Output the (X, Y) coordinate of the center of the cell containing the given text.  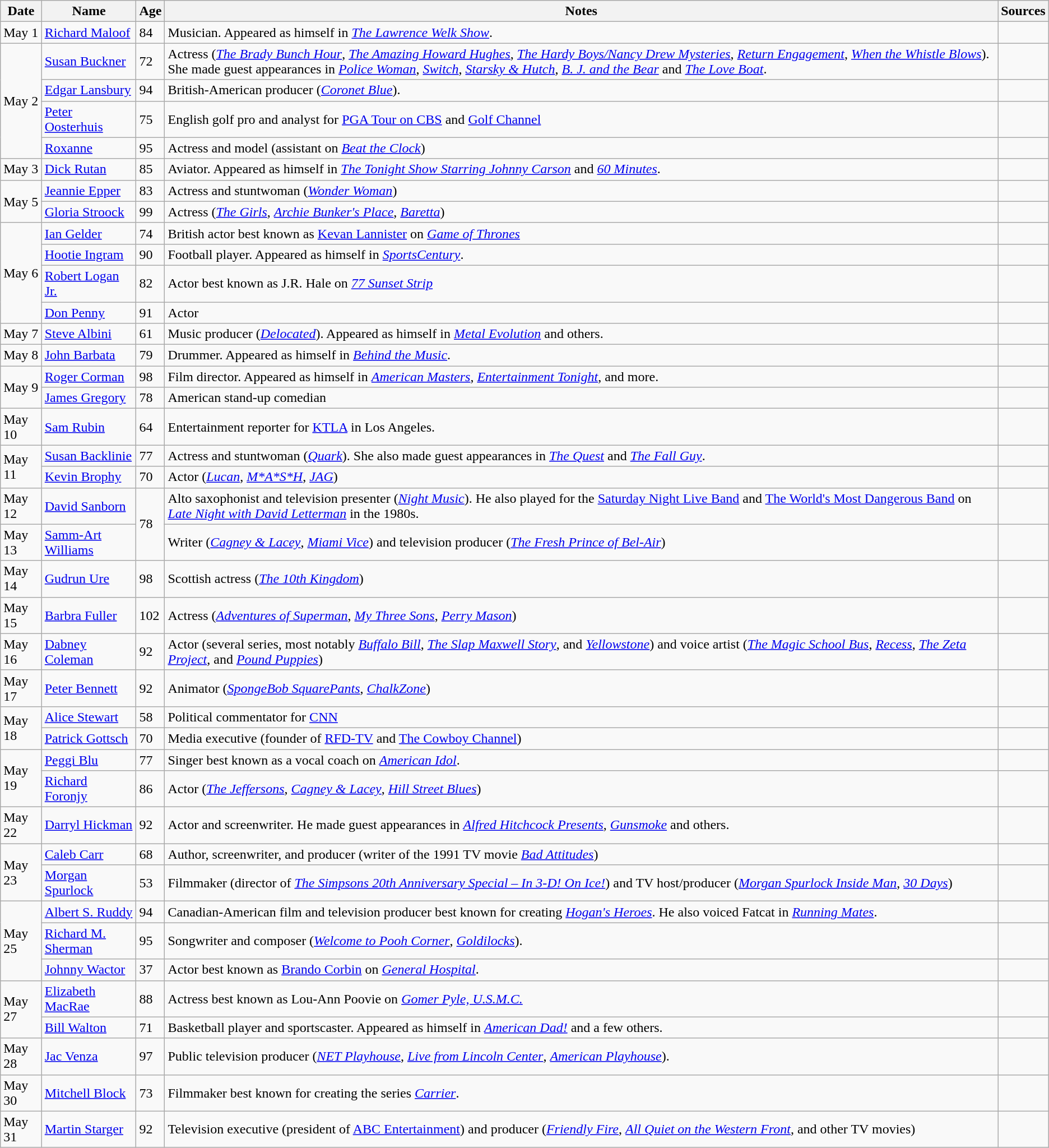
Public television producer (NET Playhouse, Live from Lincoln Center, American Playhouse). (582, 1056)
Aviator. Appeared as himself in The Tonight Show Starring Johnny Carson and 60 Minutes. (582, 169)
102 (150, 615)
Don Penny (89, 312)
84 (150, 33)
Music producer (Delocated). Appeared as himself in Metal Evolution and others. (582, 334)
Kevin Brophy (89, 477)
Patrick Gottsch (89, 738)
May 30 (21, 1093)
Actress (Adventures of Superman, My Three Sons, Perry Mason) (582, 615)
May 13 (21, 543)
79 (150, 355)
May 22 (21, 825)
Author, screenwriter, and producer (writer of the 1991 TV movie Bad Attitudes) (582, 854)
Richard Maloof (89, 33)
53 (150, 883)
Actor (The Jeffersons, Cagney & Lacey, Hill Street Blues) (582, 789)
75 (150, 119)
Steve Albini (89, 334)
99 (150, 212)
Drummer. Appeared as himself in Behind the Music. (582, 355)
90 (150, 254)
Richard Foronjy (89, 789)
May 6 (21, 272)
British actor best known as Kevan Lannister on Game of Thrones (582, 233)
Actress and model (assistant on Beat the Clock) (582, 148)
Dabney Coleman (89, 651)
May 25 (21, 941)
85 (150, 169)
Jeannie Epper (89, 191)
Age (150, 11)
Samm-Art Williams (89, 543)
May 9 (21, 387)
Name (89, 11)
Gudrun Ure (89, 578)
Mitchell Block (89, 1093)
English golf pro and analyst for PGA Tour on CBS and Golf Channel (582, 119)
Peggi Blu (89, 760)
May 8 (21, 355)
Sources (1023, 11)
Martin Starger (89, 1129)
Albert S. Ruddy (89, 912)
Hootie Ingram (89, 254)
Jac Venza (89, 1056)
May 31 (21, 1129)
May 10 (21, 427)
Television executive (president of ABC Entertainment) and producer (Friendly Fire, All Quiet on the Western Front, and other TV movies) (582, 1129)
58 (150, 717)
May 15 (21, 615)
May 2 (21, 101)
Singer best known as a vocal coach on American Idol. (582, 760)
Songwriter and composer (Welcome to Pooh Corner, Goldilocks). (582, 941)
May 18 (21, 728)
Actor best known as Brando Corbin on General Hospital. (582, 970)
May 19 (21, 778)
May 1 (21, 33)
88 (150, 999)
May 28 (21, 1056)
Actress (The Girls, Archie Bunker's Place, Baretta) (582, 212)
Peter Bennett (89, 688)
May 27 (21, 1009)
Filmmaker (director of The Simpsons 20th Anniversary Special – In 3-D! On Ice!) and TV host/producer (Morgan Spurlock Inside Man, 30 Days) (582, 883)
Peter Oosterhuis (89, 119)
John Barbata (89, 355)
Animator (SpongeBob SquarePants, ChalkZone) (582, 688)
Alice Stewart (89, 717)
May 7 (21, 334)
73 (150, 1093)
Film director. Appeared as himself in American Masters, Entertainment Tonight, and more. (582, 377)
May 23 (21, 872)
Entertainment reporter for KTLA in Los Angeles. (582, 427)
May 5 (21, 201)
Morgan Spurlock (89, 883)
Date (21, 11)
Canadian-American film and television producer best known for creating Hogan's Heroes. He also voiced Fatcat in Running Mates. (582, 912)
68 (150, 854)
Roxanne (89, 148)
Writer (Cagney & Lacey, Miami Vice) and television producer (The Fresh Prince of Bel-Air) (582, 543)
Notes (582, 11)
Elizabeth MacRae (89, 999)
Actor best known as J.R. Hale on 77 Sunset Strip (582, 284)
Gloria Stroock (89, 212)
Barbra Fuller (89, 615)
Richard M. Sherman (89, 941)
Actress and stuntwoman (Wonder Woman) (582, 191)
Robert Logan Jr. (89, 284)
May 11 (21, 466)
Media executive (founder of RFD-TV and The Cowboy Channel) (582, 738)
May 12 (21, 506)
May 3 (21, 169)
May 16 (21, 651)
Musician. Appeared as himself in The Lawrence Welk Show. (582, 33)
74 (150, 233)
37 (150, 970)
May 17 (21, 688)
Football player. Appeared as himself in SportsCentury. (582, 254)
91 (150, 312)
James Gregory (89, 398)
72 (150, 62)
83 (150, 191)
American stand-up comedian (582, 398)
Actor (582, 312)
Actor and screenwriter. He made guest appearances in Alfred Hitchcock Presents, Gunsmoke and others. (582, 825)
Actress and stuntwoman (Quark). She also made guest appearances in The Quest and The Fall Guy. (582, 456)
Susan Buckner (89, 62)
Darryl Hickman (89, 825)
Caleb Carr (89, 854)
Roger Corman (89, 377)
Ian Gelder (89, 233)
Actor (Lucan, M*A*S*H, JAG) (582, 477)
May 14 (21, 578)
71 (150, 1027)
Edgar Lansbury (89, 90)
Sam Rubin (89, 427)
Scottish actress (The 10th Kingdom) (582, 578)
Susan Backlinie (89, 456)
61 (150, 334)
David Sanborn (89, 506)
82 (150, 284)
Actress best known as Lou-Ann Poovie on Gomer Pyle, U.S.M.C. (582, 999)
86 (150, 789)
Political commentator for CNN (582, 717)
97 (150, 1056)
British-American producer (Coronet Blue). (582, 90)
Filmmaker best known for creating the series Carrier. (582, 1093)
Bill Walton (89, 1027)
Dick Rutan (89, 169)
Basketball player and sportscaster. Appeared as himself in American Dad! and a few others. (582, 1027)
Johnny Wactor (89, 970)
64 (150, 427)
